Pinpoint the cell where the given text exists, returning its [x, y] midpoint coordinate. 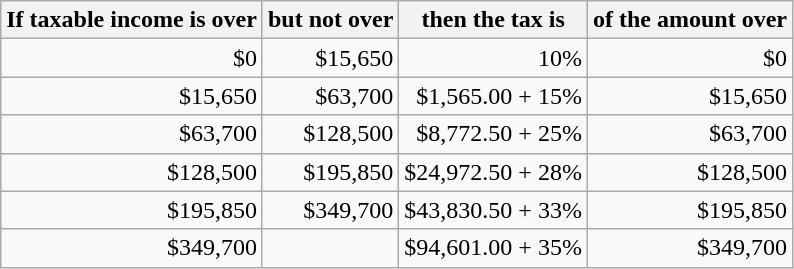
but not over [330, 20]
$1,565.00 + 15% [494, 96]
$43,830.50 + 33% [494, 210]
$8,772.50 + 25% [494, 134]
If taxable income is over [132, 20]
10% [494, 58]
$94,601.00 + 35% [494, 248]
then the tax is [494, 20]
of the amount over [690, 20]
$24,972.50 + 28% [494, 172]
